Detect which cell encompasses the target text, then output its (x, y) center coordinate. 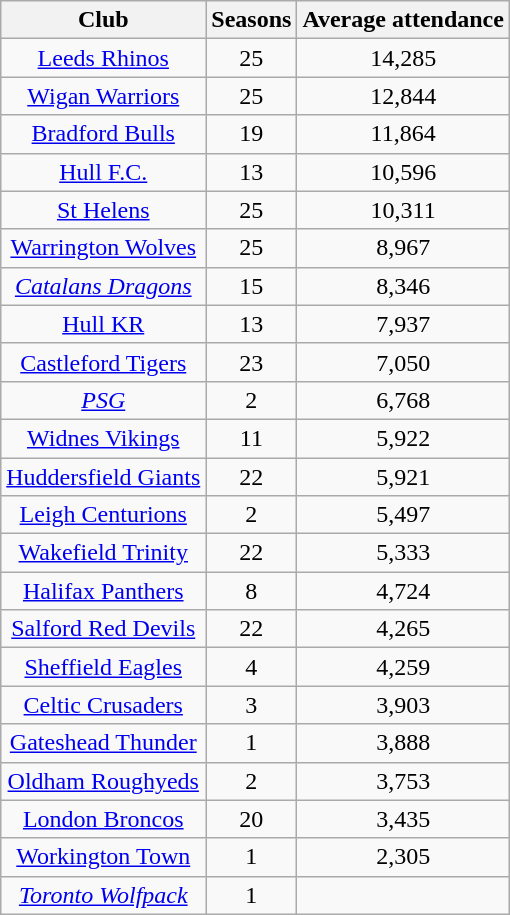
4 (252, 667)
5,922 (404, 438)
5,333 (404, 553)
23 (252, 362)
3 (252, 705)
Seasons (252, 20)
Huddersfield Giants (104, 477)
7,050 (404, 362)
Club (104, 20)
Hull KR (104, 324)
4,259 (404, 667)
8,346 (404, 286)
2,305 (404, 857)
3,903 (404, 705)
8 (252, 591)
Celtic Crusaders (104, 705)
11 (252, 438)
5,921 (404, 477)
10,596 (404, 172)
St Helens (104, 210)
Halifax Panthers (104, 591)
7,937 (404, 324)
London Broncos (104, 819)
Gateshead Thunder (104, 743)
5,497 (404, 515)
Warrington Wolves (104, 248)
3,888 (404, 743)
Castleford Tigers (104, 362)
Wigan Warriors (104, 96)
10,311 (404, 210)
8,967 (404, 248)
4,265 (404, 629)
6,768 (404, 400)
Catalans Dragons (104, 286)
Toronto Wolfpack (104, 895)
Salford Red Devils (104, 629)
Hull F.C. (104, 172)
15 (252, 286)
Sheffield Eagles (104, 667)
Bradford Bulls (104, 134)
Wakefield Trinity (104, 553)
Average attendance (404, 20)
Oldham Roughyeds (104, 781)
3,435 (404, 819)
Leigh Centurions (104, 515)
4,724 (404, 591)
Workington Town (104, 857)
14,285 (404, 58)
Leeds Rhinos (104, 58)
PSG (104, 400)
20 (252, 819)
Widnes Vikings (104, 438)
12,844 (404, 96)
11,864 (404, 134)
3,753 (404, 781)
19 (252, 134)
